Search for the cell housing the specified text and yield its (x, y) center coordinate. 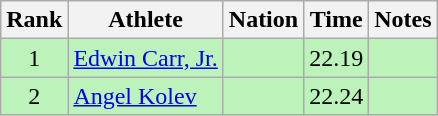
Athlete (146, 20)
Notes (403, 20)
Rank (34, 20)
Edwin Carr, Jr. (146, 58)
Angel Kolev (146, 96)
22.19 (336, 58)
Nation (263, 20)
22.24 (336, 96)
1 (34, 58)
2 (34, 96)
Time (336, 20)
